From the cell containing the given text, extract its center point as [X, Y] coordinate. 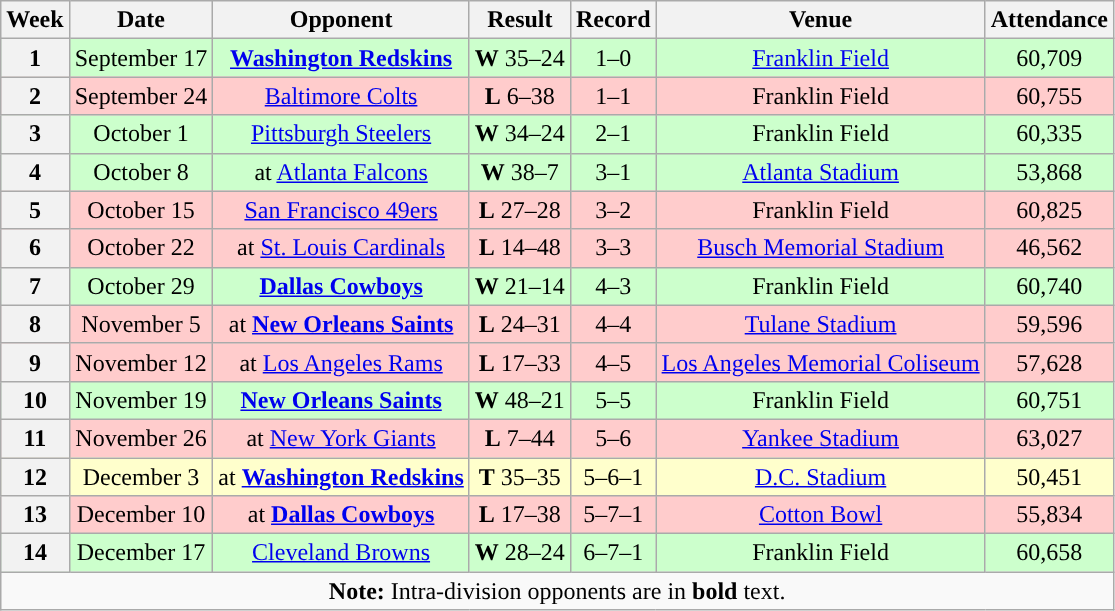
at New York Giants [341, 438]
W 35–24 [520, 58]
1–0 [613, 58]
New Orleans Saints [341, 400]
W 28–24 [520, 553]
5–7–1 [613, 515]
September 24 [141, 96]
Dallas Cowboys [341, 286]
3–2 [613, 210]
9 [35, 362]
L 17–38 [520, 515]
D.C. Stadium [820, 477]
Attendance [1049, 20]
Opponent [341, 20]
at Washington Redskins [341, 477]
Date [141, 20]
December 10 [141, 515]
5–5 [613, 400]
Cotton Bowl [820, 515]
60,751 [1049, 400]
6–7–1 [613, 553]
Busch Memorial Stadium [820, 248]
L 14–48 [520, 248]
L 17–33 [520, 362]
W 34–24 [520, 134]
11 [35, 438]
at Los Angeles Rams [341, 362]
T 35–35 [520, 477]
at Dallas Cowboys [341, 515]
5–6–1 [613, 477]
at St. Louis Cardinals [341, 248]
1–1 [613, 96]
October 15 [141, 210]
Note: Intra-division opponents are in bold text. [558, 591]
5–6 [613, 438]
12 [35, 477]
W 38–7 [520, 172]
4–5 [613, 362]
53,868 [1049, 172]
Yankee Stadium [820, 438]
7 [35, 286]
60,709 [1049, 58]
2 [35, 96]
3–1 [613, 172]
2–1 [613, 134]
60,658 [1049, 553]
November 12 [141, 362]
Tulane Stadium [820, 324]
L 6–38 [520, 96]
50,451 [1049, 477]
46,562 [1049, 248]
55,834 [1049, 515]
Cleveland Browns [341, 553]
60,740 [1049, 286]
Atlanta Stadium [820, 172]
59,596 [1049, 324]
W 21–14 [520, 286]
Pittsburgh Steelers [341, 134]
Washington Redskins [341, 58]
60,335 [1049, 134]
November 19 [141, 400]
at New Orleans Saints [341, 324]
L 27–28 [520, 210]
October 1 [141, 134]
63,027 [1049, 438]
December 17 [141, 553]
57,628 [1049, 362]
November 26 [141, 438]
3 [35, 134]
September 17 [141, 58]
Baltimore Colts [341, 96]
5 [35, 210]
4 [35, 172]
6 [35, 248]
13 [35, 515]
Record [613, 20]
60,755 [1049, 96]
1 [35, 58]
4–3 [613, 286]
San Francisco 49ers [341, 210]
October 29 [141, 286]
October 8 [141, 172]
L 24–31 [520, 324]
Result [520, 20]
8 [35, 324]
at Atlanta Falcons [341, 172]
14 [35, 553]
W 48–21 [520, 400]
November 5 [141, 324]
L 7–44 [520, 438]
10 [35, 400]
October 22 [141, 248]
Week [35, 20]
December 3 [141, 477]
3–3 [613, 248]
60,825 [1049, 210]
4–4 [613, 324]
Venue [820, 20]
Los Angeles Memorial Coliseum [820, 362]
